Pinpoint the cell where the given text exists, returning its [X, Y] midpoint coordinate. 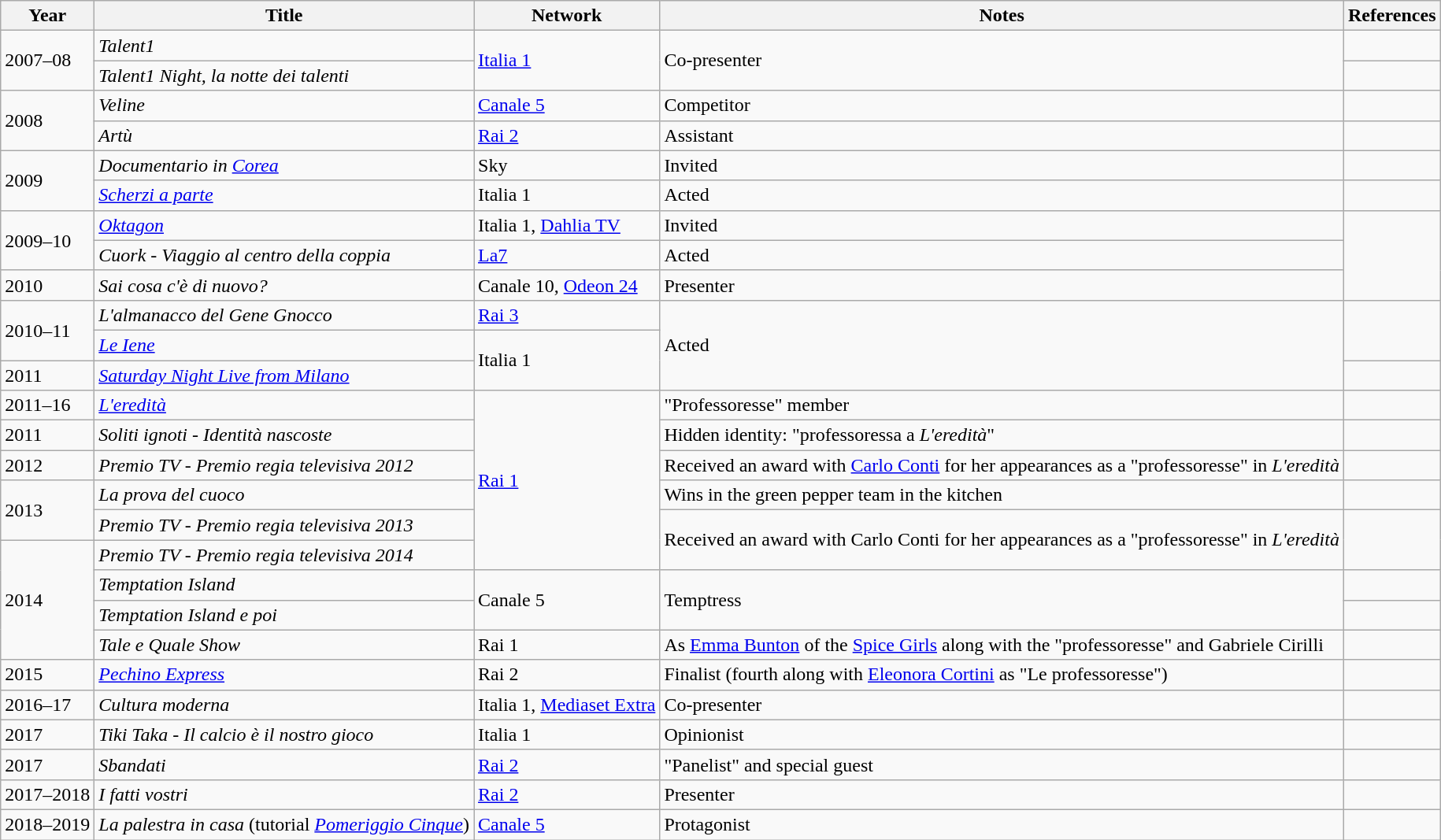
I fatti vostri [284, 794]
Italia 1, Dahlia TV [567, 225]
Title [284, 16]
2010 [47, 285]
Le Iene [284, 345]
La prova del cuoco [284, 495]
La palestra in casa (tutorial Pomeriggio Cinque) [284, 824]
L'almanacco del Gene Gnocco [284, 315]
2016–17 [47, 705]
Cultura moderna [284, 705]
2017–2018 [47, 794]
Talent1 [284, 46]
Temptation Island e poi [284, 615]
Italia 1, Mediaset Extra [567, 705]
Pechino Express [284, 675]
Opinionist [1002, 735]
Saturday Night Live from Milano [284, 376]
Network [567, 16]
Tiki Taka - Il calcio è il nostro gioco [284, 735]
Sbandati [284, 764]
2009–10 [47, 240]
Sai cosa c'è di nuovo? [284, 285]
Documentario in Corea [284, 165]
Year [47, 16]
"Panelist" and special guest [1002, 764]
2010–11 [47, 330]
Tale e Quale Show [284, 645]
Oktagon [284, 225]
2007–08 [47, 61]
Premio TV - Premio regia televisiva 2012 [284, 465]
2013 [47, 510]
Artù [284, 135]
Sky [567, 165]
Assistant [1002, 135]
La7 [567, 255]
Protagonist [1002, 824]
Veline [284, 105]
2014 [47, 600]
Notes [1002, 16]
Finalist (fourth along with Eleonora Cortini as "Le professoresse") [1002, 675]
2012 [47, 465]
Talent1 Night, la notte dei talenti [284, 76]
L'eredità [284, 405]
2008 [47, 120]
Soliti ignoti - Identità nascoste [284, 435]
Premio TV - Premio regia televisiva 2013 [284, 525]
Competitor [1002, 105]
2018–2019 [47, 824]
Scherzi a parte [284, 195]
Temptress [1002, 600]
Canale 10, Odeon 24 [567, 285]
Cuork - Viaggio al centro della coppia [284, 255]
Rai 3 [567, 315]
"Professoresse" member [1002, 405]
2015 [47, 675]
2011–16 [47, 405]
Wins in the green pepper team in the kitchen [1002, 495]
As Emma Bunton of the Spice Girls along with the "professoresse" and Gabriele Cirilli [1002, 645]
Hidden identity: "professoressa a L'eredità" [1002, 435]
Premio TV - Premio regia televisiva 2014 [284, 555]
Temptation Island [284, 585]
2009 [47, 180]
References [1392, 16]
